Return (X, Y) of the center of cell containing provided text 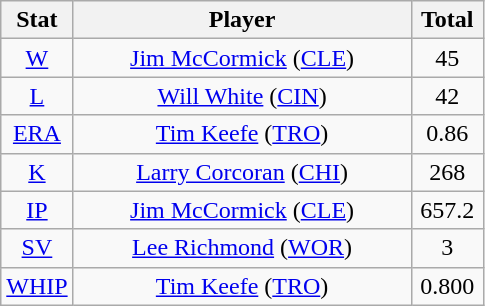
Larry Corcoran (CHI) (242, 172)
K (37, 172)
ERA (37, 134)
WHIP (37, 286)
268 (447, 172)
657.2 (447, 210)
Player (242, 20)
L (37, 96)
3 (447, 248)
42 (447, 96)
IP (37, 210)
Will White (CIN) (242, 96)
0.800 (447, 286)
W (37, 58)
Total (447, 20)
45 (447, 58)
Lee Richmond (WOR) (242, 248)
0.86 (447, 134)
SV (37, 248)
Stat (37, 20)
